Provide the [X, Y] coordinate of the cell's center where the given text is located.  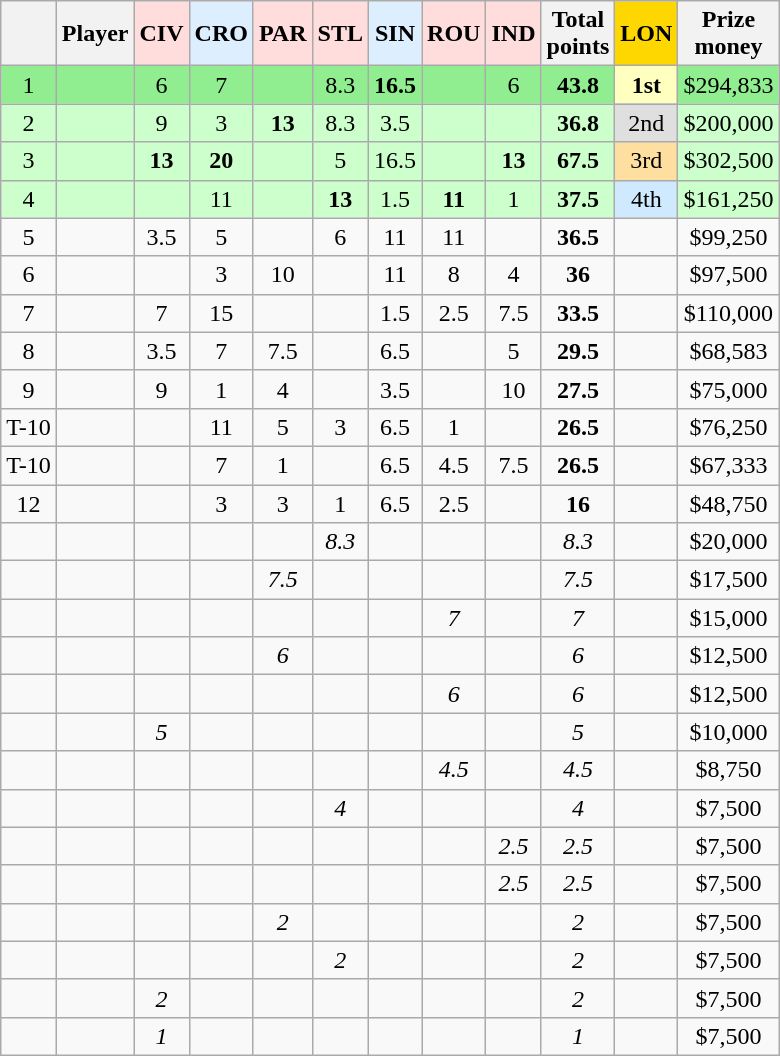
36 [578, 275]
CIV [162, 34]
2nd [646, 123]
Prizemoney [728, 34]
33.5 [578, 313]
20 [221, 161]
IND [514, 34]
27.5 [578, 389]
LON [646, 34]
$67,333 [728, 465]
$76,250 [728, 427]
$97,500 [728, 275]
29.5 [578, 351]
Totalpoints [578, 34]
$75,000 [728, 389]
$302,500 [728, 161]
36.8 [578, 123]
$68,583 [728, 351]
12 [29, 503]
$8,750 [728, 770]
Player [95, 34]
4th [646, 199]
CRO [221, 34]
$15,000 [728, 618]
$99,250 [728, 237]
1st [646, 85]
$110,000 [728, 313]
$200,000 [728, 123]
$20,000 [728, 542]
$161,250 [728, 199]
SIN [396, 34]
37.5 [578, 199]
3rd [646, 161]
$17,500 [728, 580]
PAR [282, 34]
$48,750 [728, 503]
15 [221, 313]
ROU [454, 34]
$294,833 [728, 85]
$10,000 [728, 732]
36.5 [578, 237]
STL [340, 34]
43.8 [578, 85]
67.5 [578, 161]
16 [578, 503]
